Locate the cell with the specified text and output its [x, y] center coordinate. 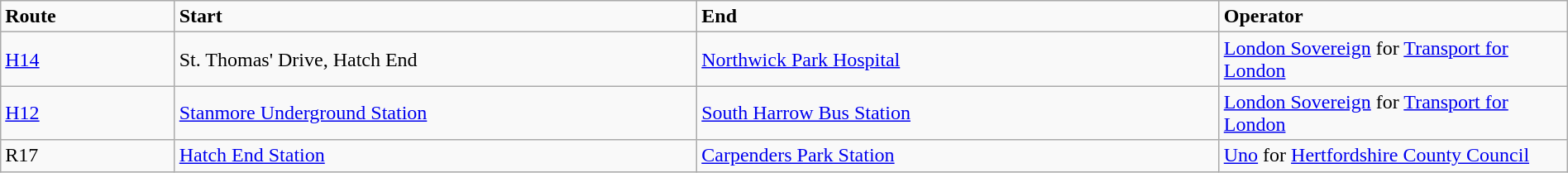
St. Thomas' Drive, Hatch End [436, 60]
Start [436, 17]
End [958, 17]
Northwick Park Hospital [958, 60]
R17 [88, 156]
Operator [1393, 17]
H14 [88, 60]
Stanmore Underground Station [436, 113]
Hatch End Station [436, 156]
H12 [88, 113]
Route [88, 17]
South Harrow Bus Station [958, 113]
Uno for Hertfordshire County Council [1393, 156]
Carpenders Park Station [958, 156]
